Locate the cell with the specified text and output its [X, Y] center coordinate. 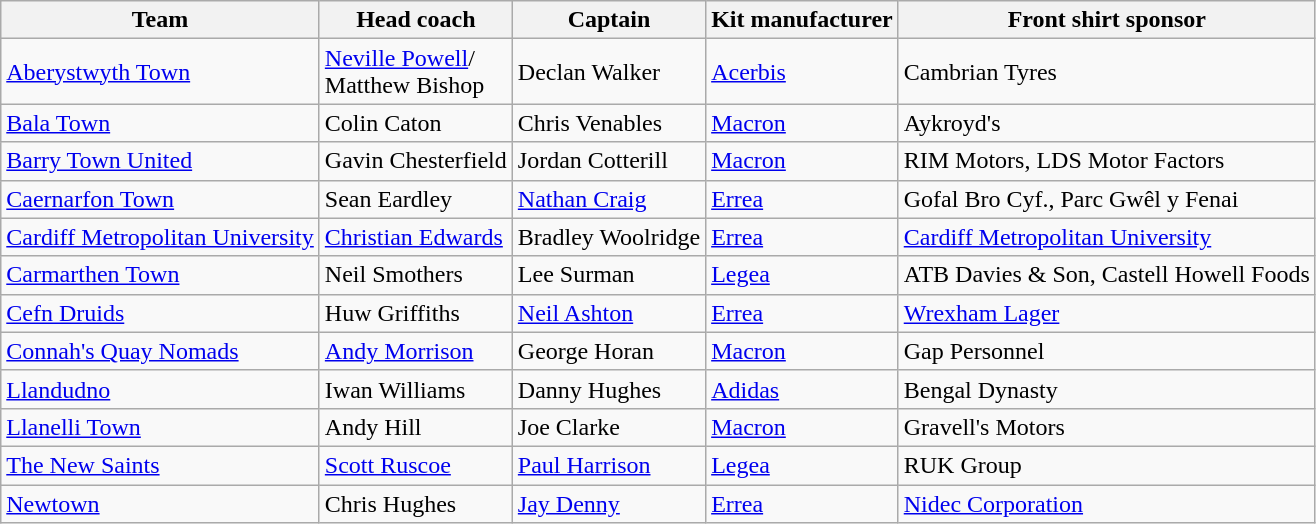
Joe Clarke [608, 427]
Front shirt sponsor [1106, 20]
Aykroyd's [1106, 123]
Newtown [160, 503]
RUK Group [1106, 465]
Scott Ruscoe [416, 465]
Gravell's Motors [1106, 427]
Huw Griffiths [416, 313]
Iwan Williams [416, 389]
Connah's Quay Nomads [160, 351]
Bradley Woolridge [608, 237]
Neil Ashton [608, 313]
Andy Hill [416, 427]
Carmarthen Town [160, 275]
Wrexham Lager [1106, 313]
Bala Town [160, 123]
Captain [608, 20]
Gap Personnel [1106, 351]
RIM Motors, LDS Motor Factors [1106, 161]
Acerbis [802, 72]
Caernarfon Town [160, 199]
Paul Harrison [608, 465]
Andy Morrison [416, 351]
Jordan Cotterill [608, 161]
Aberystwyth Town [160, 72]
Nathan Craig [608, 199]
Llandudno [160, 389]
Chris Venables [608, 123]
Barry Town United [160, 161]
Neville Powell/ Matthew Bishop [416, 72]
The New Saints [160, 465]
Nidec Corporation [1106, 503]
Sean Eardley [416, 199]
Jay Denny [608, 503]
Chris Hughes [416, 503]
Lee Surman [608, 275]
Danny Hughes [608, 389]
Adidas [802, 389]
Cambrian Tyres [1106, 72]
Team [160, 20]
Gofal Bro Cyf., Parc Gwêl y Fenai [1106, 199]
Llanelli Town [160, 427]
Cefn Druids [160, 313]
Bengal Dynasty [1106, 389]
Christian Edwards [416, 237]
Declan Walker [608, 72]
Kit manufacturer [802, 20]
Head coach [416, 20]
ATB Davies & Son, Castell Howell Foods [1106, 275]
George Horan [608, 351]
Colin Caton [416, 123]
Neil Smothers [416, 275]
Gavin Chesterfield [416, 161]
